Return the (X, Y) coordinate for the center point of the cell that contains the specified text.  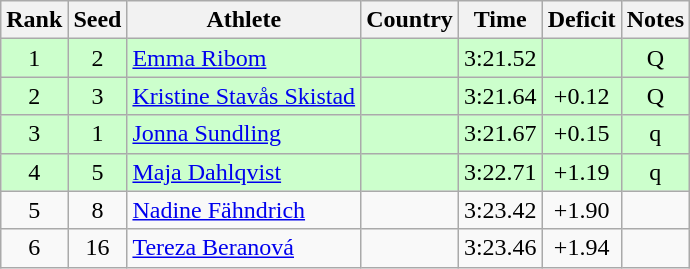
Time (500, 20)
Country (410, 20)
Deficit (582, 20)
Athlete (244, 20)
Nadine Fähndrich (244, 210)
Seed (98, 20)
3:21.64 (500, 96)
+1.90 (582, 210)
3:22.71 (500, 172)
16 (98, 248)
Tereza Beranová (244, 248)
3:21.67 (500, 134)
Maja Dahlqvist (244, 172)
+0.15 (582, 134)
6 (34, 248)
3:23.46 (500, 248)
8 (98, 210)
4 (34, 172)
Emma Ribom (244, 58)
Jonna Sundling (244, 134)
+1.19 (582, 172)
+0.12 (582, 96)
Rank (34, 20)
Notes (655, 20)
3:21.52 (500, 58)
Kristine Stavås Skistad (244, 96)
3:23.42 (500, 210)
+1.94 (582, 248)
